Provide the [x, y] coordinate of the cell's center where the given text is located.  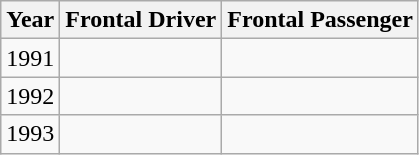
Year [30, 20]
Frontal Driver [141, 20]
1993 [30, 134]
Frontal Passenger [320, 20]
1991 [30, 58]
1992 [30, 96]
